Determine the (x, y) coordinate at the center of the cell enclosing the given text.  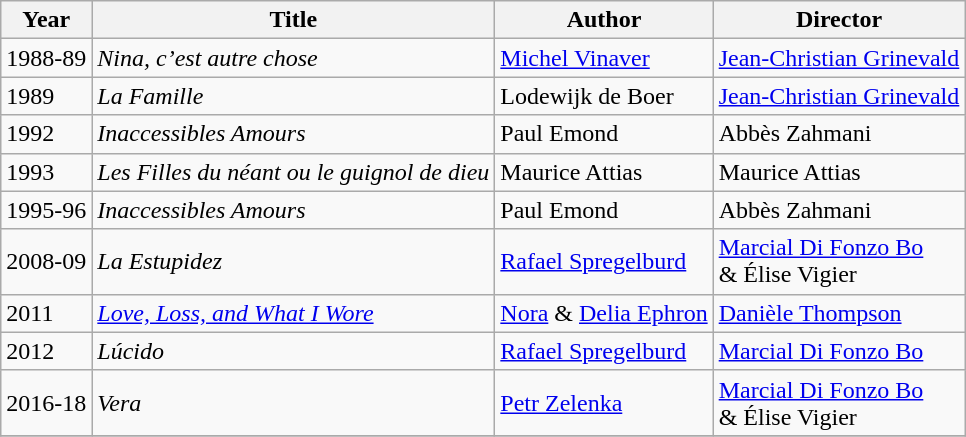
1995-96 (46, 210)
La Famille (294, 96)
2011 (46, 313)
1992 (46, 134)
La Estupidez (294, 262)
Michel Vinaver (604, 58)
Lúcido (294, 351)
Nina, c’est autre chose (294, 58)
Lodewijk de Boer (604, 96)
Year (46, 20)
2008-09 (46, 262)
1988-89 (46, 58)
1989 (46, 96)
Marcial Di Fonzo Bo (839, 351)
Love, Loss, and What I Wore (294, 313)
Vera (294, 402)
2012 (46, 351)
1993 (46, 172)
Les Filles du néant ou le guignol de dieu (294, 172)
2016-18 (46, 402)
Title (294, 20)
Nora & Delia Ephron (604, 313)
Author (604, 20)
Director (839, 20)
Danièle Thompson (839, 313)
Petr Zelenka (604, 402)
